Pinpoint the cell where the given text exists, returning its [x, y] midpoint coordinate. 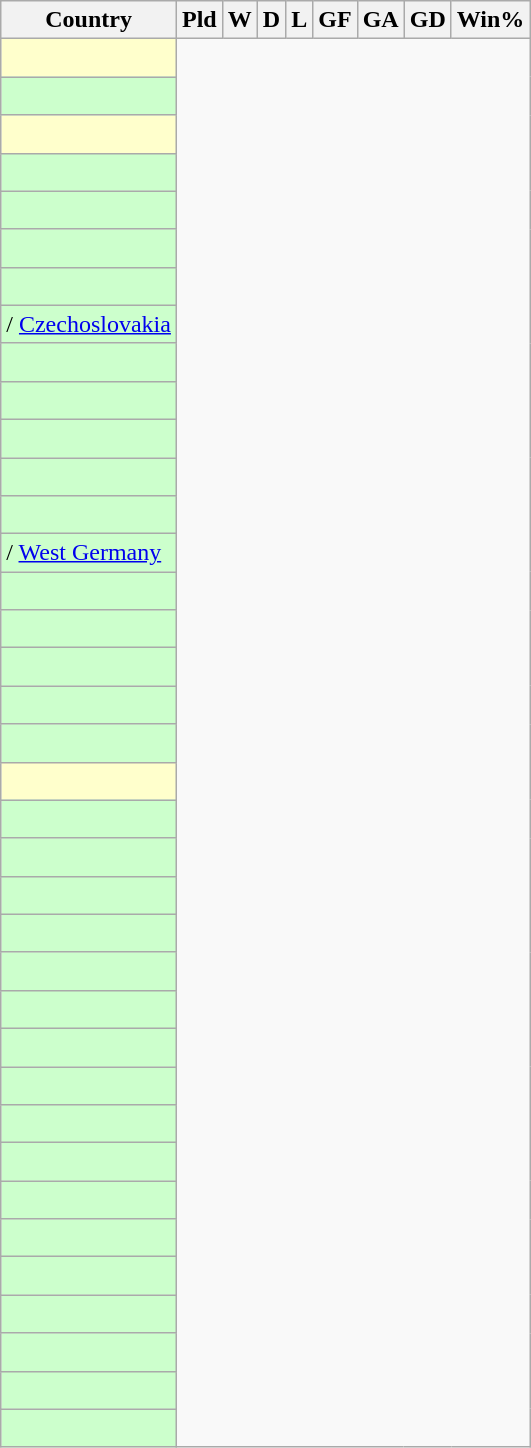
GF [335, 20]
/ Czechoslovakia [89, 324]
Win% [490, 20]
W [240, 20]
/ West Germany [89, 553]
Country [89, 20]
GD [428, 20]
Pld [199, 20]
L [300, 20]
D [271, 20]
GA [380, 20]
